Identify which cell holds the provided text, then report its [X, Y] central coordinate. 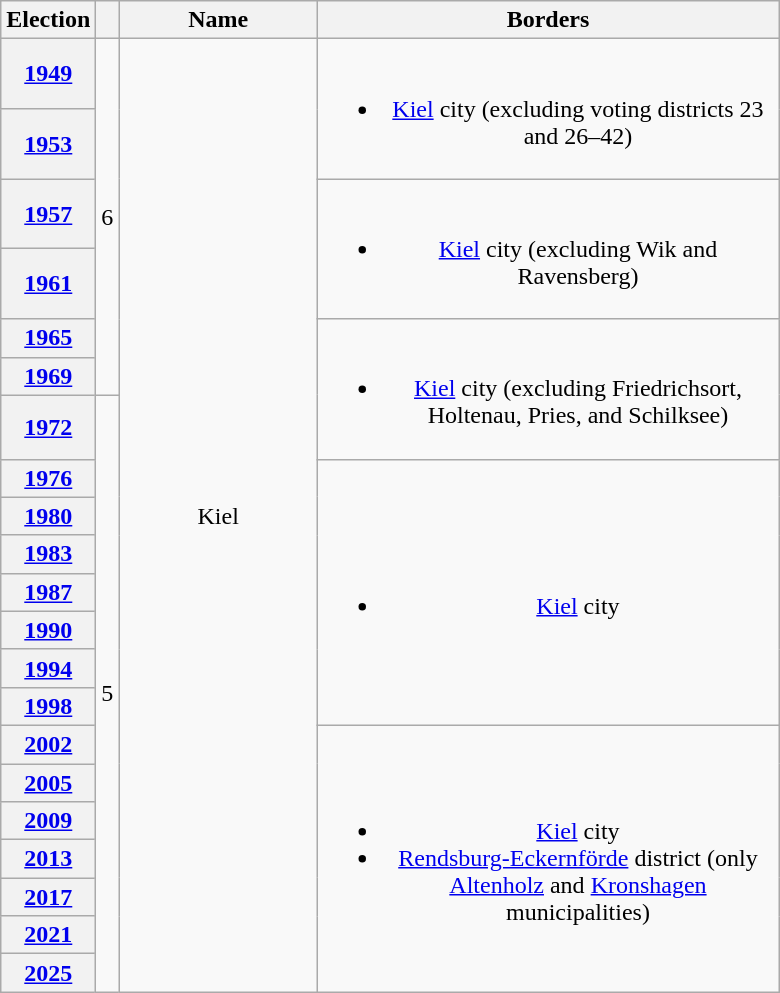
1972 [48, 427]
2009 [48, 821]
1987 [48, 592]
2021 [48, 935]
Kiel city (excluding voting districts 23 and 26–42) [548, 109]
1983 [48, 554]
Kiel city [548, 592]
Name [218, 20]
2002 [48, 744]
1976 [48, 478]
1980 [48, 516]
1949 [48, 74]
1994 [48, 668]
Election [48, 20]
2025 [48, 973]
1953 [48, 144]
1965 [48, 338]
Kiel city (excluding Wik and Ravensberg) [548, 249]
1969 [48, 376]
1961 [48, 284]
Borders [548, 20]
Kiel cityRendsburg-Eckernförde district (only Altenholz and Kronshagen municipalities) [548, 858]
Kiel [218, 516]
2005 [48, 783]
2013 [48, 859]
5 [108, 694]
2017 [48, 897]
1998 [48, 706]
Kiel city (excluding Friedrichsort, Holtenau, Pries, and Schilksee) [548, 389]
1957 [48, 214]
6 [108, 217]
1990 [48, 630]
